Find where the given text appears and provide that cell's center as [x, y] coordinate. 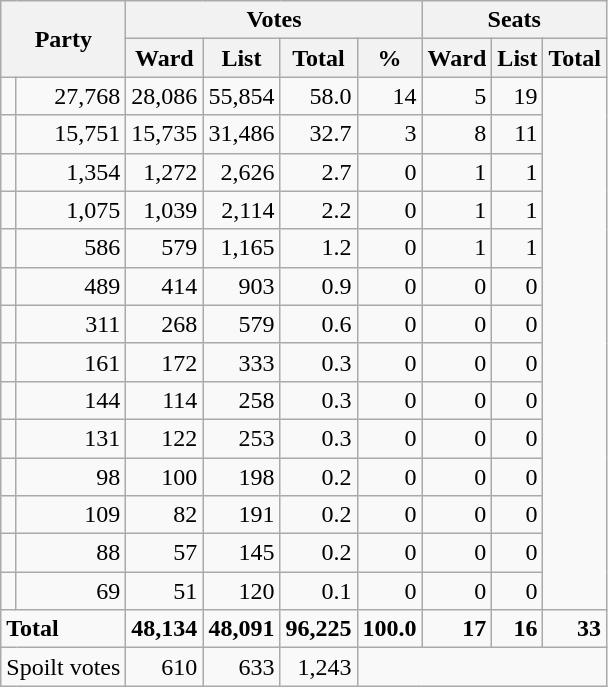
Votes [274, 20]
633 [242, 667]
5 [457, 96]
82 [164, 515]
610 [164, 667]
48,091 [242, 629]
100 [164, 477]
69 [70, 591]
57 [164, 553]
55,854 [242, 96]
1,354 [70, 172]
48,134 [164, 629]
Spoilt votes [64, 667]
268 [164, 324]
% [390, 58]
1.2 [318, 248]
3 [390, 134]
0.9 [318, 286]
122 [164, 438]
1,243 [318, 667]
161 [70, 362]
120 [242, 591]
Party [64, 39]
16 [518, 629]
11 [518, 134]
311 [70, 324]
96,225 [318, 629]
19 [518, 96]
17 [457, 629]
114 [164, 400]
172 [164, 362]
27,768 [70, 96]
8 [457, 134]
586 [70, 248]
2.2 [318, 210]
2,626 [242, 172]
0.6 [318, 324]
253 [242, 438]
145 [242, 553]
109 [70, 515]
0.1 [318, 591]
2.7 [318, 172]
58.0 [318, 96]
28,086 [164, 96]
31,486 [242, 134]
258 [242, 400]
131 [70, 438]
15,735 [164, 134]
489 [70, 286]
Seats [514, 20]
88 [70, 553]
1,039 [164, 210]
198 [242, 477]
1,165 [242, 248]
1,075 [70, 210]
15,751 [70, 134]
32.7 [318, 134]
1,272 [164, 172]
98 [70, 477]
2,114 [242, 210]
33 [575, 629]
333 [242, 362]
14 [390, 96]
144 [70, 400]
191 [242, 515]
51 [164, 591]
903 [242, 286]
100.0 [390, 629]
414 [164, 286]
